Scan for the cell matching the given text and deliver its (X, Y) coordinate at center. 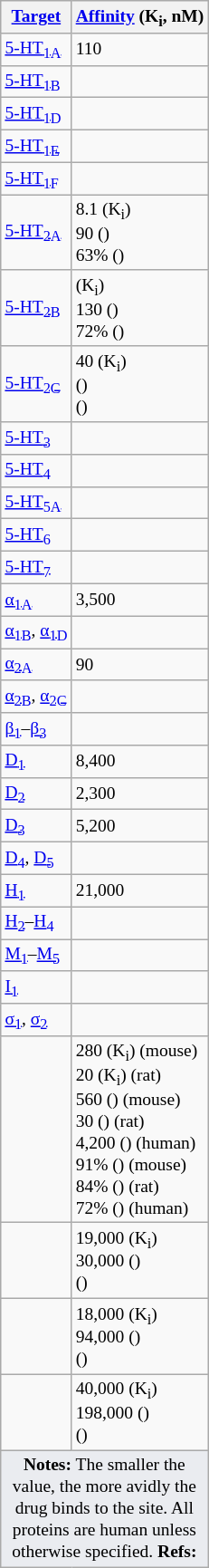
(Ki)130 ()72% () (139, 308)
280 (Ki) (mouse)20 (Ki) (rat)560 () (mouse)30 () (rat)4,200 () (human)91% () (mouse)84% () (rat)72% () (human) (139, 1130)
α2A (36, 665)
3,500 (139, 600)
Affinity (Ki, nM) (139, 17)
5-HT7 (36, 567)
D3 (36, 826)
5-HT2A (36, 233)
H1 (36, 890)
α1B, α1D (36, 632)
40 (Ki) () () (139, 384)
5-HT6 (36, 535)
σ1, σ2 (36, 1020)
5-HT1E (36, 146)
2,300 (139, 794)
110 (139, 49)
5,200 (139, 826)
5-HT2C (36, 384)
40,000 (Ki)198,000 () () (139, 1412)
α1A (36, 600)
5-HT2B (36, 308)
Target (36, 17)
D4, D5 (36, 859)
5-HT1B (36, 82)
5-HT1A (36, 49)
I1 (36, 987)
5-HT1F (36, 178)
21,000 (139, 890)
8,400 (139, 762)
M1–M5 (36, 956)
5-HT3 (36, 438)
5-HT4 (36, 470)
H2–H4 (36, 923)
5-HT1D (36, 114)
Notes: The smaller the value, the more avidly the drug binds to the site. All proteins are human unless otherwise specified. Refs: (105, 1509)
D1 (36, 762)
19,000 (Ki)30,000 () () (139, 1261)
5-HT5A (36, 503)
90 (139, 665)
α2B, α2C (36, 697)
D2 (36, 794)
β1–β3 (36, 729)
18,000 (Ki)94,000 () () (139, 1336)
8.1 (Ki)90 ()63% () (139, 233)
